Extract the (x, y) coordinate from the center of the cell holding the provided text.  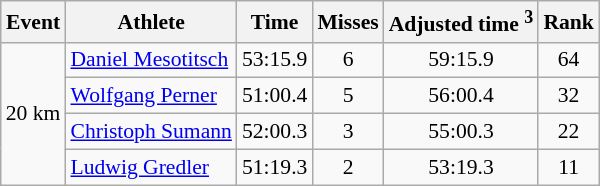
55:00.3 (462, 132)
Misses (348, 22)
52:00.3 (274, 132)
Adjusted time 3 (462, 22)
56:00.4 (462, 96)
Christoph Sumann (150, 132)
Athlete (150, 22)
3 (348, 132)
Wolfgang Perner (150, 96)
51:00.4 (274, 96)
22 (568, 132)
53:15.9 (274, 60)
59:15.9 (462, 60)
53:19.3 (462, 167)
Daniel Mesotitsch (150, 60)
Event (34, 22)
Rank (568, 22)
11 (568, 167)
20 km (34, 113)
Ludwig Gredler (150, 167)
Time (274, 22)
32 (568, 96)
2 (348, 167)
51:19.3 (274, 167)
6 (348, 60)
64 (568, 60)
5 (348, 96)
